Output the [X, Y] coordinate of the center of the cell containing the given text.  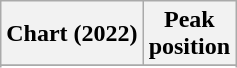
Chart (2022) [72, 34]
Peakposition [189, 34]
